Pinpoint the cell where the given text exists, returning its (X, Y) midpoint coordinate. 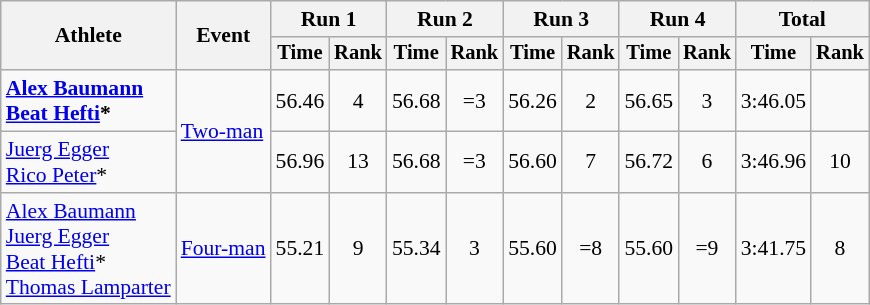
Run 1 (329, 19)
Alex BaumannJuerg EggerBeat Hefti*Thomas Lamparter (88, 249)
56.60 (532, 162)
=9 (707, 249)
Alex BaumannBeat Hefti* (88, 100)
4 (358, 100)
56.46 (300, 100)
56.72 (648, 162)
9 (358, 249)
Run 3 (561, 19)
3:46.05 (774, 100)
56.26 (532, 100)
3:41.75 (774, 249)
Two-man (224, 131)
6 (707, 162)
3:46.96 (774, 162)
=8 (591, 249)
Athlete (88, 36)
2 (591, 100)
55.34 (416, 249)
Run 2 (445, 19)
Event (224, 36)
Four-man (224, 249)
56.96 (300, 162)
56.65 (648, 100)
7 (591, 162)
13 (358, 162)
Run 4 (677, 19)
10 (840, 162)
8 (840, 249)
Juerg EggerRico Peter* (88, 162)
Total (802, 19)
55.21 (300, 249)
